Determine the [X, Y] coordinate at the center of the cell enclosing the given text.  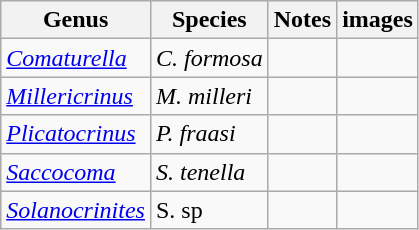
M. milleri [209, 96]
Millericrinus [76, 96]
Plicatocrinus [76, 134]
images [378, 20]
Solanocrinites [76, 210]
Saccocoma [76, 172]
C. formosa [209, 58]
S. sp [209, 210]
S. tenella [209, 172]
Notes [302, 20]
Species [209, 20]
P. fraasi [209, 134]
Genus [76, 20]
Comaturella [76, 58]
